Find where the given text appears and provide that cell's center as (X, Y) coordinate. 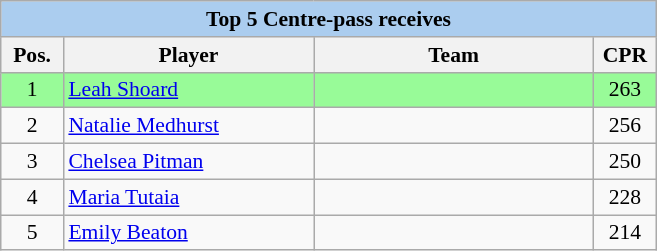
Team (454, 55)
Emily Beaton (188, 233)
Player (188, 55)
228 (626, 197)
1 (32, 90)
Natalie Medhurst (188, 126)
214 (626, 233)
3 (32, 162)
5 (32, 233)
Pos. (32, 55)
263 (626, 90)
4 (32, 197)
Chelsea Pitman (188, 162)
Leah Shoard (188, 90)
2 (32, 126)
256 (626, 126)
250 (626, 162)
CPR (626, 55)
Maria Tutaia (188, 197)
Top 5 Centre-pass receives (329, 19)
